For the text-containing cell, return its midpoint in (X, Y) coordinate format. 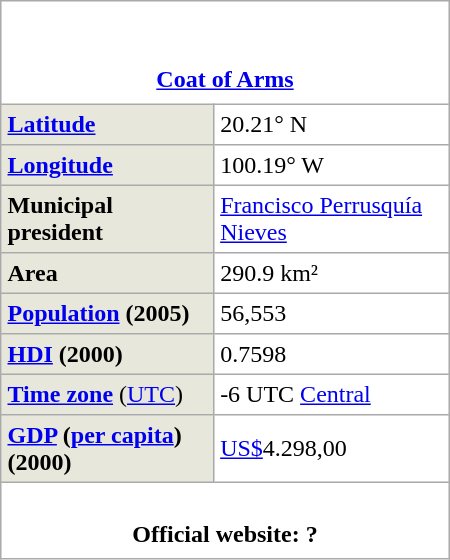
56,553 (331, 313)
GDP (per capita) (2000) (108, 449)
Francisco Perrusquía Nieves (331, 219)
Municipal president (108, 219)
290.9 km² (331, 273)
0.7598 (331, 354)
20.21° N (331, 124)
-6 UTC Central (331, 394)
HDI (2000) (108, 354)
Population (2005) (108, 313)
Latitude (108, 124)
Time zone (UTC) (108, 394)
US$4.298,00 (331, 449)
100.19° W (331, 165)
Area (108, 273)
Longitude (108, 165)
